Search for the cell housing the specified text and yield its (x, y) center coordinate. 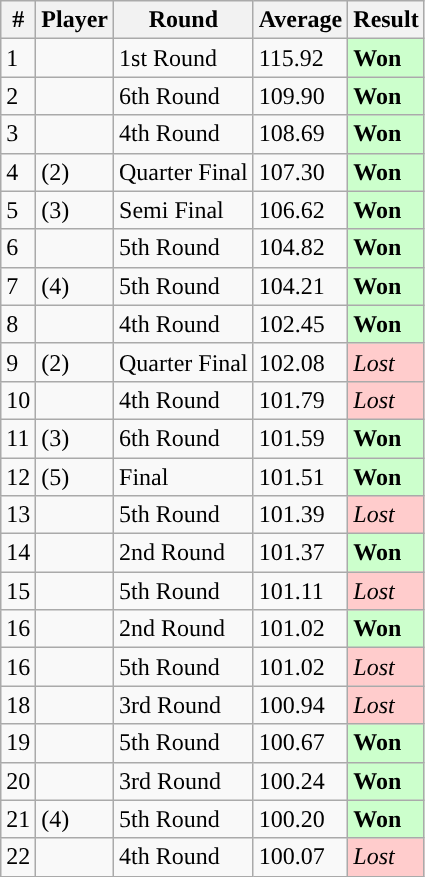
115.92 (300, 58)
104.21 (300, 286)
104.82 (300, 248)
107.30 (300, 172)
101.11 (300, 591)
18 (18, 705)
2 (18, 96)
1st Round (184, 58)
19 (18, 743)
(5) (75, 477)
106.62 (300, 210)
Final (184, 477)
Semi Final (184, 210)
6 (18, 248)
100.07 (300, 857)
21 (18, 819)
101.59 (300, 438)
9 (18, 362)
11 (18, 438)
7 (18, 286)
101.79 (300, 400)
Player (75, 20)
100.94 (300, 705)
Round (184, 20)
102.08 (300, 362)
20 (18, 781)
109.90 (300, 96)
4 (18, 172)
10 (18, 400)
14 (18, 553)
Result (386, 20)
12 (18, 477)
5 (18, 210)
1 (18, 58)
101.51 (300, 477)
13 (18, 515)
8 (18, 324)
101.37 (300, 553)
Average (300, 20)
15 (18, 591)
100.24 (300, 781)
22 (18, 857)
# (18, 20)
102.45 (300, 324)
100.20 (300, 819)
108.69 (300, 134)
100.67 (300, 743)
3 (18, 134)
101.39 (300, 515)
